Return [x, y] of the center of cell containing provided text 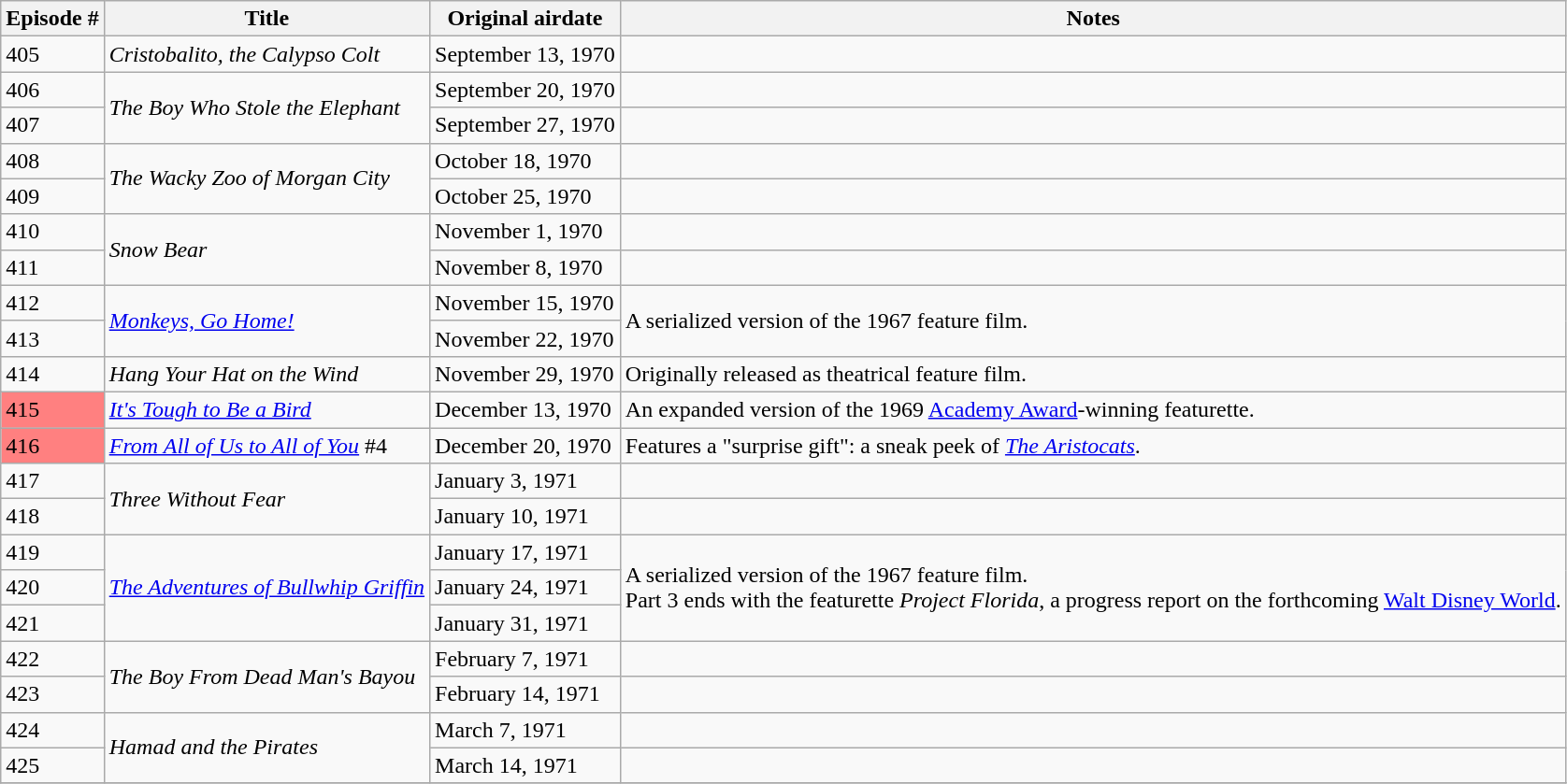
405 [52, 54]
September 20, 1970 [525, 90]
Three Without Fear [266, 499]
January 17, 1971 [525, 552]
December 20, 1970 [525, 446]
From All of Us to All of You #4 [266, 446]
423 [52, 694]
414 [52, 374]
Original airdate [525, 19]
425 [52, 765]
Snow Bear [266, 249]
Hang Your Hat on the Wind [266, 374]
411 [52, 267]
November 15, 1970 [525, 303]
413 [52, 338]
417 [52, 481]
Monkeys, Go Home! [266, 321]
A serialized version of the 1967 feature film. [1093, 321]
January 31, 1971 [525, 623]
424 [52, 730]
October 25, 1970 [525, 196]
416 [52, 446]
March 7, 1971 [525, 730]
The Boy From Dead Man's Bayou [266, 677]
419 [52, 552]
Episode # [52, 19]
November 29, 1970 [525, 374]
October 18, 1970 [525, 161]
January 3, 1971 [525, 481]
418 [52, 517]
December 13, 1970 [525, 409]
407 [52, 125]
Cristobalito, the Calypso Colt [266, 54]
February 14, 1971 [525, 694]
November 22, 1970 [525, 338]
January 24, 1971 [525, 588]
408 [52, 161]
It's Tough to Be a Bird [266, 409]
November 1, 1970 [525, 232]
421 [52, 623]
410 [52, 232]
January 10, 1971 [525, 517]
422 [52, 659]
The Adventures of Bullwhip Griffin [266, 588]
September 13, 1970 [525, 54]
409 [52, 196]
412 [52, 303]
Notes [1093, 19]
September 27, 1970 [525, 125]
February 7, 1971 [525, 659]
Hamad and the Pirates [266, 748]
March 14, 1971 [525, 765]
Title [266, 19]
420 [52, 588]
The Boy Who Stole the Elephant [266, 107]
Features a "surprise gift": a sneak peek of The Aristocats. [1093, 446]
November 8, 1970 [525, 267]
Originally released as theatrical feature film. [1093, 374]
415 [52, 409]
406 [52, 90]
The Wacky Zoo of Morgan City [266, 178]
An expanded version of the 1969 Academy Award-winning featurette. [1093, 409]
